Return [x, y] of the center of cell containing provided text 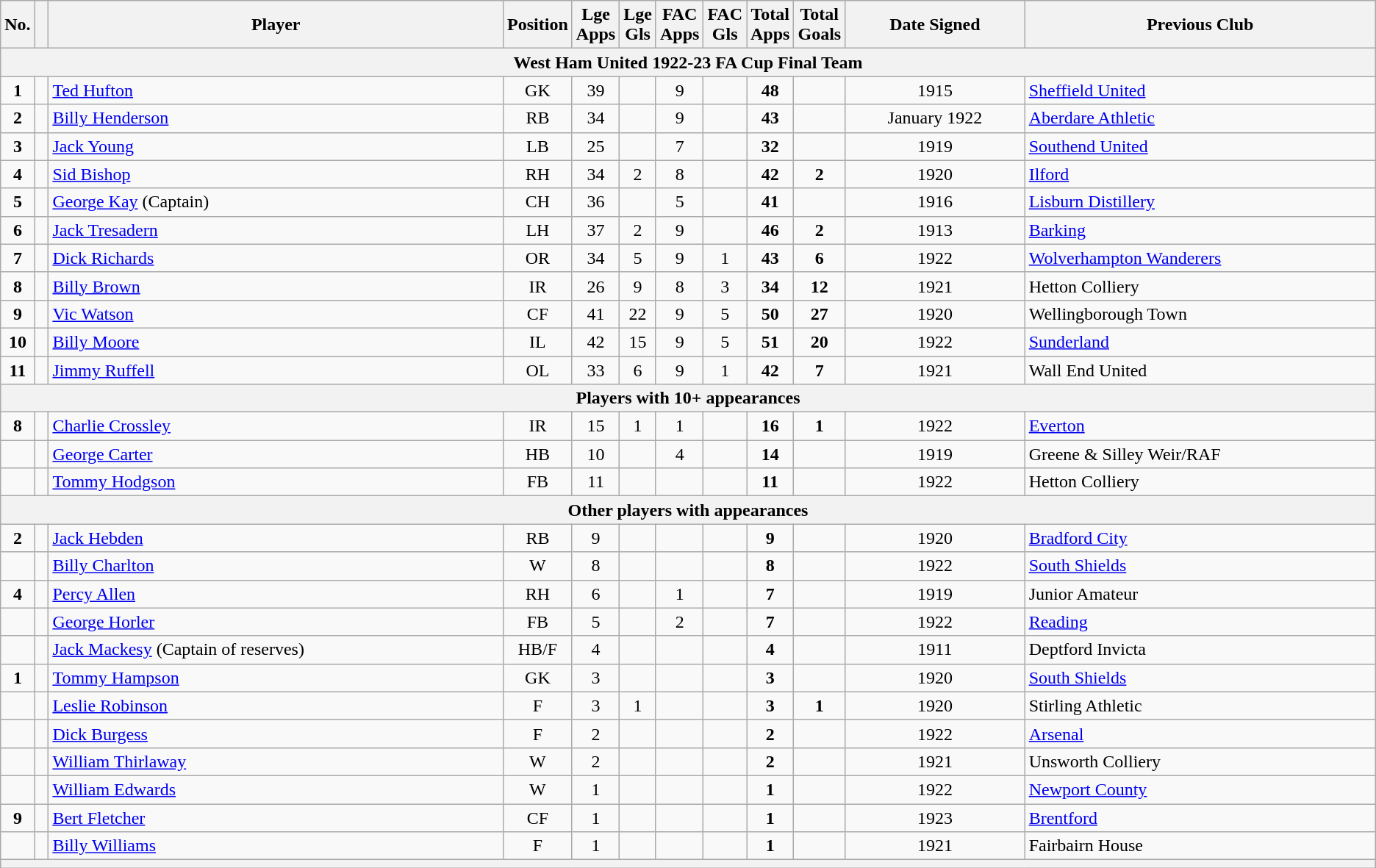
Wellingborough Town [1200, 314]
Barking [1200, 230]
George Kay (Captain) [276, 202]
Other players with appearances [688, 510]
50 [770, 314]
Fairbairn House [1200, 846]
Players with 10+ appearances [688, 398]
Sid Bishop [276, 174]
Billy Brown [276, 286]
HB [538, 454]
West Ham United 1922-23 FA Cup Final Team [688, 62]
Tommy Hampson [276, 678]
1923 [935, 818]
Total Apps [770, 25]
FAC Gls [725, 25]
48 [770, 90]
Brentford [1200, 818]
CH [538, 202]
Ted Hufton [276, 90]
27 [820, 314]
Stirling Athletic [1200, 706]
Greene & Silley Weir/RAF [1200, 454]
Total Goals [820, 25]
Jack Tresadern [276, 230]
Southend United [1200, 146]
Leslie Robinson [276, 706]
George Carter [276, 454]
1913 [935, 230]
20 [820, 342]
22 [638, 314]
Tommy Hodgson [276, 482]
Reading [1200, 622]
Billy Henderson [276, 118]
Billy Williams [276, 846]
William Thirlaway [276, 761]
Billy Moore [276, 342]
Jack Mackesy (Captain of reserves) [276, 650]
January 1922 [935, 118]
LB [538, 146]
OL [538, 370]
46 [770, 230]
16 [770, 426]
Junior Amateur [1200, 594]
Lge Gls [638, 25]
1911 [935, 650]
IL [538, 342]
Newport County [1200, 789]
Date Signed [935, 25]
Sheffield United [1200, 90]
51 [770, 342]
Aberdare Athletic [1200, 118]
Wall End United [1200, 370]
1916 [935, 202]
LH [538, 230]
Bert Fletcher [276, 818]
Arsenal [1200, 734]
37 [595, 230]
39 [595, 90]
Player [276, 25]
Lge Apps [595, 25]
12 [820, 286]
1915 [935, 90]
Bradford City [1200, 538]
William Edwards [276, 789]
Dick Burgess [276, 734]
Charlie Crossley [276, 426]
Ilford [1200, 174]
Jimmy Ruffell [276, 370]
Dick Richards [276, 258]
Deptford Invicta [1200, 650]
Percy Allen [276, 594]
Unsworth Colliery [1200, 761]
HB/F [538, 650]
26 [595, 286]
Previous Club [1200, 25]
32 [770, 146]
36 [595, 202]
OR [538, 258]
Wolverhampton Wanderers [1200, 258]
25 [595, 146]
Jack Young [276, 146]
Jack Hebden [276, 538]
Lisburn Distillery [1200, 202]
33 [595, 370]
Position [538, 25]
Everton [1200, 426]
No. [18, 25]
George Horler [276, 622]
FAC Apps [679, 25]
Vic Watson [276, 314]
Billy Charlton [276, 566]
Sunderland [1200, 342]
14 [770, 454]
